Capture the cell that displays the provided text and extract its (x, y) central coordinate. 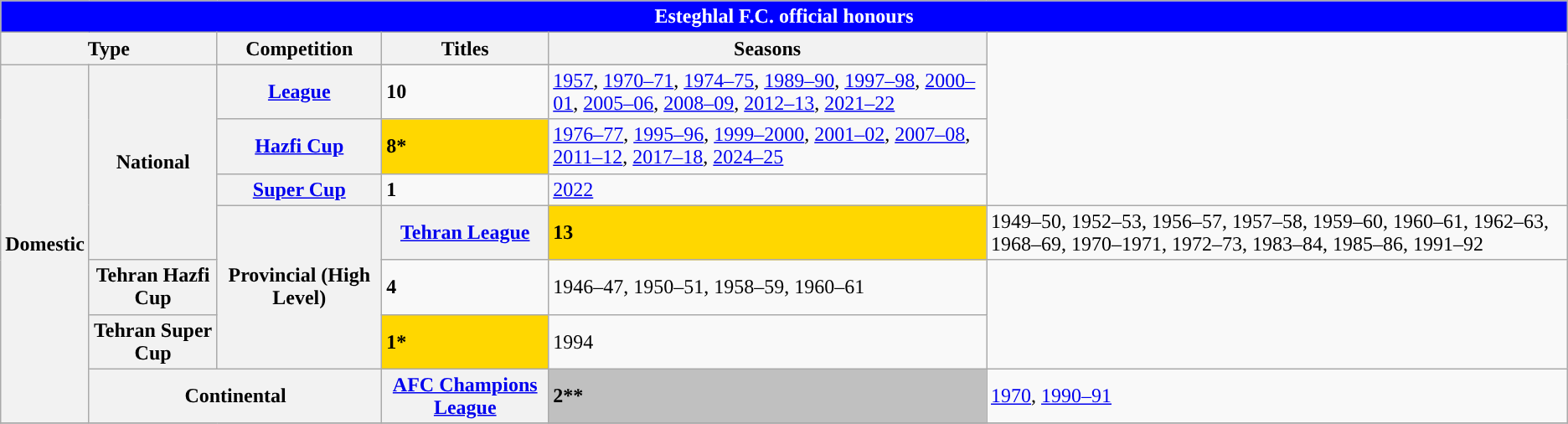
8* (466, 146)
4 (466, 287)
Hazfi Cup (300, 146)
10 (466, 92)
League (300, 92)
2** (767, 396)
1* (466, 342)
1976–77, 1995–96, 1999–2000, 2001–02, 2007–08, 2011–12, 2017–18, 2024–25 (767, 146)
Provincial (High Level) (300, 287)
Domestic (45, 244)
Tehran Super Cup (152, 342)
2022 (767, 189)
13 (767, 233)
1946–47, 1950–51, 1958–59, 1960–61 (767, 287)
Tehran League (466, 233)
1949–50, 1952–53, 1956–57, 1957–58, 1959–60, 1960–61, 1962–63, 1968–69, 1970–1971, 1972–73, 1983–84, 1985–86, 1991–92 (1277, 233)
AFC Champions League (466, 396)
Super Cup (300, 189)
1994 (767, 342)
Seasons (767, 49)
Tehran Hazfi Cup (152, 287)
Type (109, 49)
Competition (300, 49)
Titles (466, 49)
1 (466, 189)
1970, 1990–91 (1277, 396)
Continental (235, 396)
Esteghlal F.C. official honours (784, 17)
National (152, 163)
1957, 1970–71, 1974–75, 1989–90, 1997–98, 2000–01, 2005–06, 2008–09, 2012–13, 2021–22 (767, 92)
